For the text-containing cell, return its midpoint in [x, y] coordinate format. 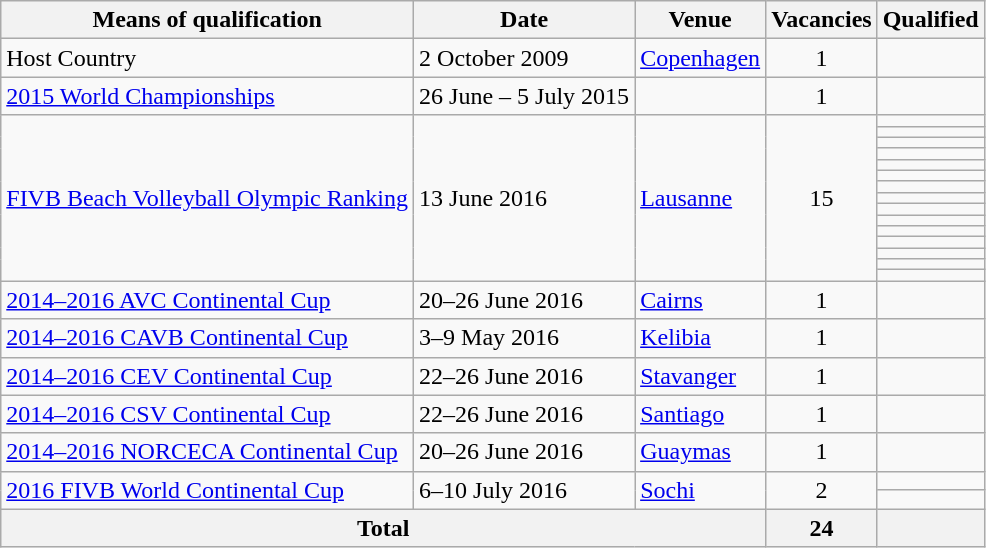
Means of qualification [208, 20]
Total [384, 528]
Date [524, 20]
Kelibia [700, 338]
Cairns [700, 300]
2016 FIVB World Continental Cup [208, 490]
Qualified [930, 20]
26 June – 5 July 2015 [524, 96]
2015 World Championships [208, 96]
2 [822, 490]
2014–2016 CSV Continental Cup [208, 414]
Guaymas [700, 452]
6–10 July 2016 [524, 490]
2014–2016 NORCECA Continental Cup [208, 452]
Vacancies [822, 20]
Stavanger [700, 376]
Host Country [208, 58]
2014–2016 CAVB Continental Cup [208, 338]
Copenhagen [700, 58]
15 [822, 198]
2014–2016 CEV Continental Cup [208, 376]
24 [822, 528]
3–9 May 2016 [524, 338]
2 October 2009 [524, 58]
2014–2016 AVC Continental Cup [208, 300]
FIVB Beach Volleyball Olympic Ranking [208, 198]
Santiago [700, 414]
Venue [700, 20]
Lausanne [700, 198]
13 June 2016 [524, 198]
Sochi [700, 490]
